Capture the cell that displays the provided text and extract its [x, y] central coordinate. 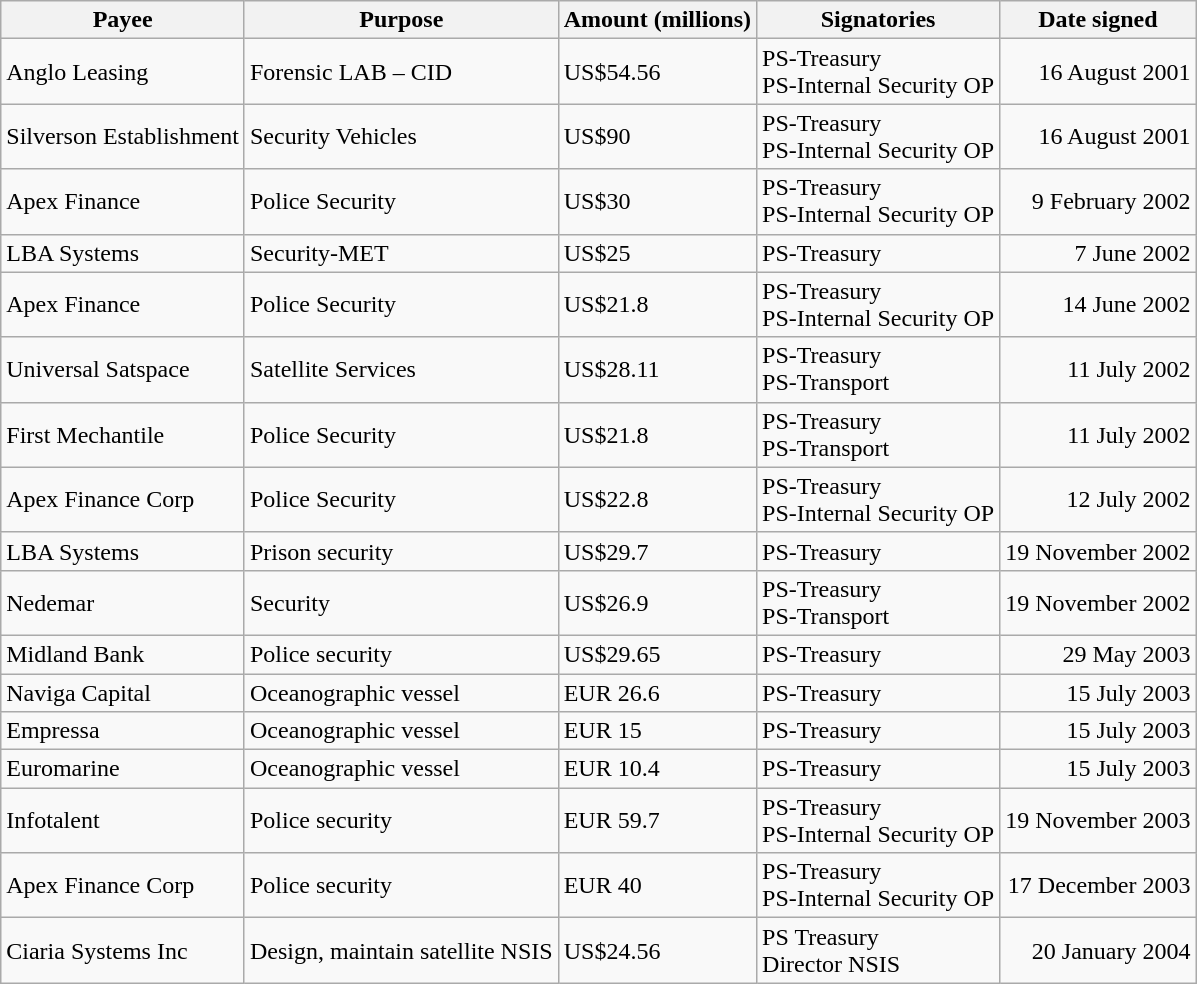
12 July 2002 [1098, 500]
EUR 10.4 [657, 769]
Date signed [1098, 20]
US$25 [657, 253]
US$90 [657, 136]
Purpose [401, 20]
Empressa [123, 731]
Signatories [878, 20]
US$22.8 [657, 500]
US$54.56 [657, 72]
EUR 26.6 [657, 693]
Security [401, 602]
US$29.65 [657, 654]
EUR 40 [657, 886]
Infotalent [123, 820]
7 June 2002 [1098, 253]
PS TreasuryDirector NSIS [878, 950]
Security-MET [401, 253]
Euromarine [123, 769]
Nedemar [123, 602]
9 February 2002 [1098, 202]
17 December 2003 [1098, 886]
Satellite Services [401, 370]
US$29.7 [657, 551]
Anglo Leasing [123, 72]
US$26.9 [657, 602]
Ciaria Systems Inc [123, 950]
Forensic LAB – CID [401, 72]
Security Vehicles [401, 136]
Universal Satspace [123, 370]
20 January 2004 [1098, 950]
US$28.11 [657, 370]
Amount (millions) [657, 20]
EUR 59.7 [657, 820]
EUR 15 [657, 731]
Prison security [401, 551]
Naviga Capital [123, 693]
Silverson Establishment [123, 136]
US$30 [657, 202]
Midland Bank [123, 654]
29 May 2003 [1098, 654]
US$24.56 [657, 950]
Design, maintain satellite NSIS [401, 950]
Payee [123, 20]
19 November 2003 [1098, 820]
14 June 2002 [1098, 304]
First Mechantile [123, 434]
